Provide the [X, Y] coordinate of the cell's center where the given text is located.  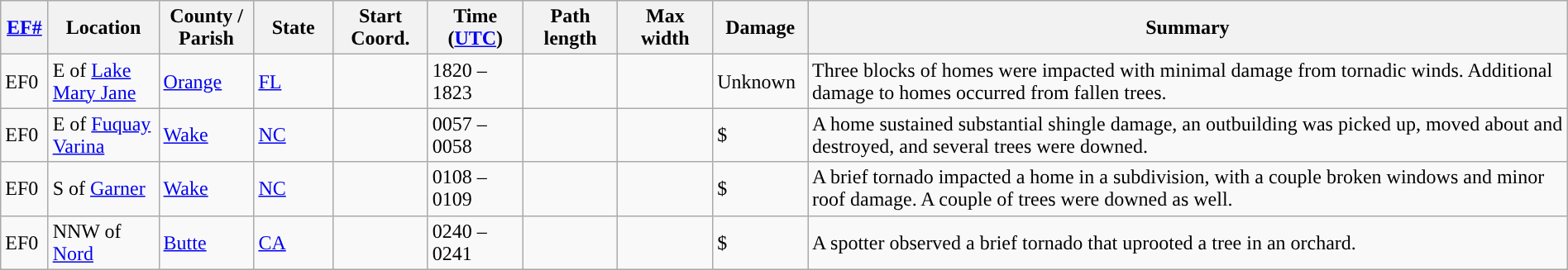
County / Parish [207, 28]
Start Coord. [380, 28]
FL [294, 81]
1820 – 1823 [475, 81]
E of Lake Mary Jane [103, 81]
0108 – 0109 [475, 188]
NNW of Nord [103, 243]
0240 – 0241 [475, 243]
Unknown [761, 81]
E of Fuquay Varina [103, 135]
A brief tornado impacted a home in a subdivision, with a couple broken windows and minor roof damage. A couple of trees were downed as well. [1188, 188]
Time (UTC) [475, 28]
EF# [25, 28]
Path length [571, 28]
Location [103, 28]
A spotter observed a brief tornado that uprooted a tree in an orchard. [1188, 243]
S of Garner [103, 188]
State [294, 28]
0057 – 0058 [475, 135]
Damage [761, 28]
Summary [1188, 28]
A home sustained substantial shingle damage, an outbuilding was picked up, moved about and destroyed, and several trees were downed. [1188, 135]
Butte [207, 243]
Three blocks of homes were impacted with minimal damage from tornadic winds. Additional damage to homes occurred from fallen trees. [1188, 81]
Max width [665, 28]
Orange [207, 81]
CA [294, 243]
